Pinpoint the cell where the given text exists, returning its (x, y) midpoint coordinate. 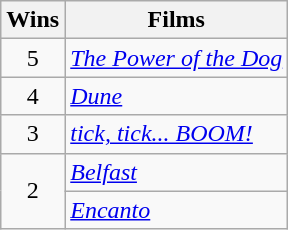
The Power of the Dog (176, 58)
Encanto (176, 210)
3 (33, 134)
Dune (176, 96)
Films (176, 20)
Wins (33, 20)
tick, tick... BOOM! (176, 134)
5 (33, 58)
4 (33, 96)
Belfast (176, 172)
2 (33, 191)
